Return (X, Y) of the center of cell containing provided text 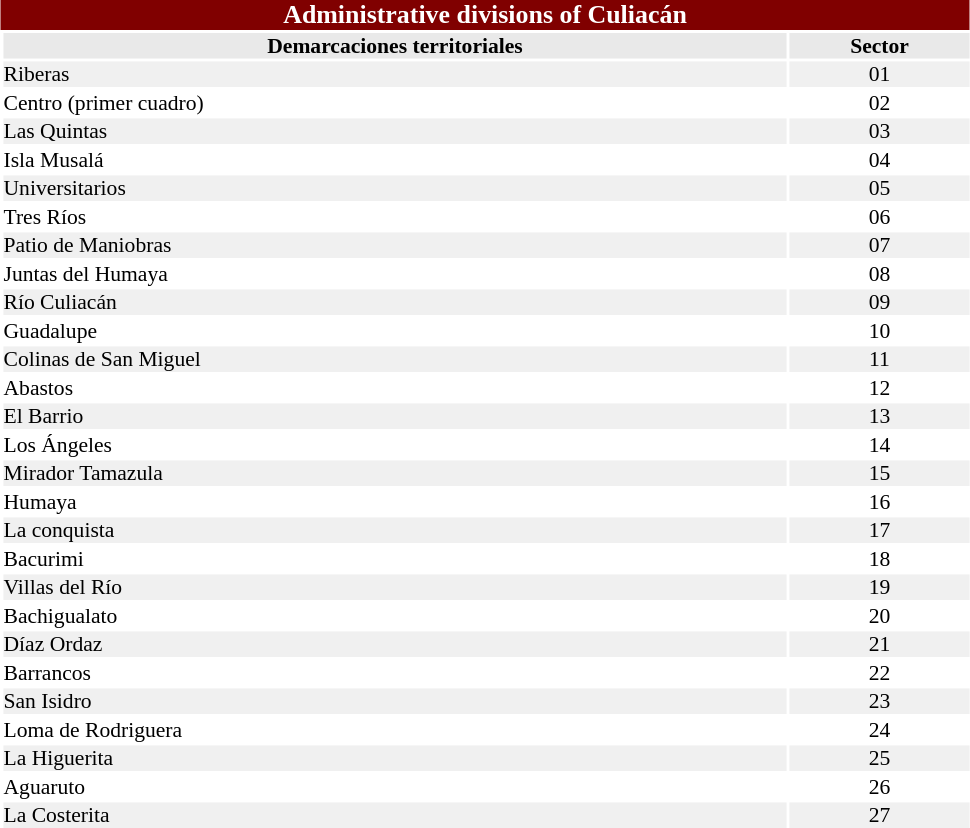
15 (880, 473)
Colinas de San Miguel (396, 359)
21 (880, 645)
Riberas (396, 75)
Tres Ríos (396, 217)
09 (880, 303)
27 (880, 815)
La Higuerita (396, 759)
La Costerita (396, 815)
05 (880, 189)
08 (880, 274)
Humaya (396, 502)
Isla Musalá (396, 160)
23 (880, 701)
17 (880, 531)
Villas del Río (396, 587)
24 (880, 730)
Mirador Tamazula (396, 473)
04 (880, 160)
Centro (primer cuadro) (396, 103)
Guadalupe (396, 331)
El Barrio (396, 417)
26 (880, 787)
Universitarios (396, 189)
Demarcaciones territoriales (396, 46)
Barrancos (396, 673)
Patio de Maniobras (396, 245)
Sector (880, 46)
12 (880, 388)
Bachigualato (396, 616)
06 (880, 217)
Aguaruto (396, 787)
Díaz Ordaz (396, 645)
Juntas del Humaya (396, 274)
02 (880, 103)
19 (880, 587)
01 (880, 75)
11 (880, 359)
13 (880, 417)
Las Quintas (396, 131)
22 (880, 673)
03 (880, 131)
Río Culiacán (396, 303)
Administrative divisions of Culiacán (484, 15)
Loma de Rodriguera (396, 730)
16 (880, 502)
La conquista (396, 531)
25 (880, 759)
San Isidro (396, 701)
07 (880, 245)
20 (880, 616)
14 (880, 445)
Bacurimi (396, 559)
Abastos (396, 388)
Los Ángeles (396, 445)
10 (880, 331)
18 (880, 559)
